Provide the [x, y] coordinate of the cell's center where the given text is located.  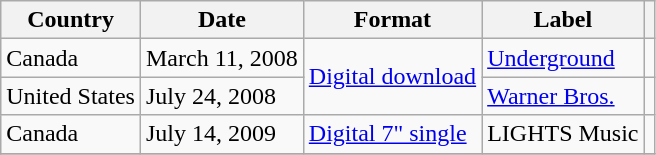
Digital 7" single [392, 134]
July 24, 2008 [222, 96]
Country [71, 20]
LIGHTS Music [563, 134]
Warner Bros. [563, 96]
United States [71, 96]
Digital download [392, 77]
Format [392, 20]
Date [222, 20]
July 14, 2009 [222, 134]
March 11, 2008 [222, 58]
Underground [563, 58]
Label [563, 20]
